Detect which cell encompasses the target text, then output its (x, y) center coordinate. 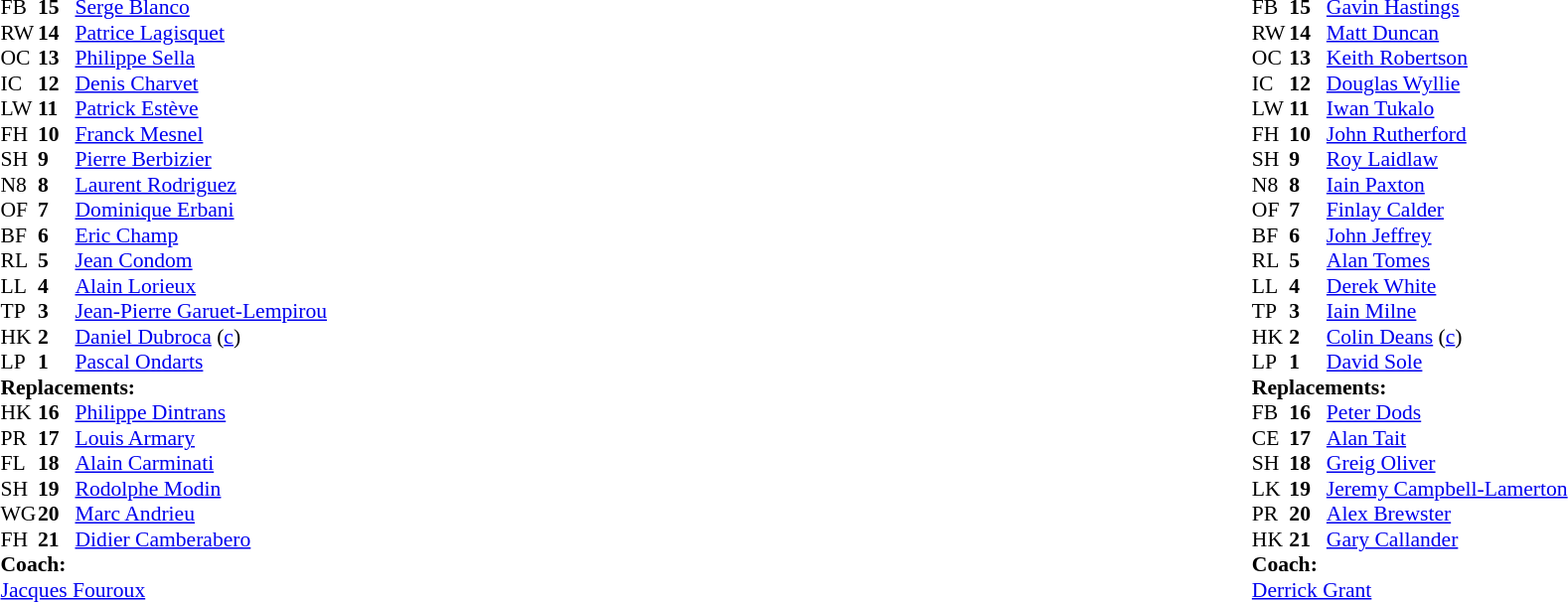
Colin Deans (c) (1447, 337)
Keith Robertson (1447, 59)
Denis Charvet (202, 83)
CE (1271, 438)
FL (19, 464)
FB (1271, 412)
Matt Duncan (1447, 33)
Patrice Lagisquet (202, 33)
Finlay Calder (1447, 210)
Jeremy Campbell-Lamerton (1447, 489)
Franck Mesnel (202, 134)
Rodolphe Modin (202, 489)
Peter Dods (1447, 412)
Roy Laidlaw (1447, 160)
John Rutherford (1447, 134)
David Sole (1447, 363)
Philippe Dintrans (202, 412)
Eric Champ (202, 235)
Louis Armary (202, 438)
LK (1271, 489)
Douglas Wyllie (1447, 83)
Alan Tomes (1447, 261)
Alain Lorieux (202, 286)
Alain Carminati (202, 464)
Philippe Sella (202, 59)
Patrick Estève (202, 108)
Laurent Rodriguez (202, 185)
Alan Tait (1447, 438)
Jean Condom (202, 261)
Iwan Tukalo (1447, 108)
Daniel Dubroca (c) (202, 337)
Derek White (1447, 286)
Didier Camberabero (202, 539)
Iain Paxton (1447, 185)
John Jeffrey (1447, 235)
Greig Oliver (1447, 464)
Pascal Ondarts (202, 363)
Alex Brewster (1447, 514)
WG (19, 514)
Marc Andrieu (202, 514)
Gary Callander (1447, 539)
Jean-Pierre Garuet-Lempirou (202, 311)
Dominique Erbani (202, 210)
Iain Milne (1447, 311)
Pierre Berbizier (202, 160)
